Scan for the cell matching the given text and deliver its (x, y) coordinate at center. 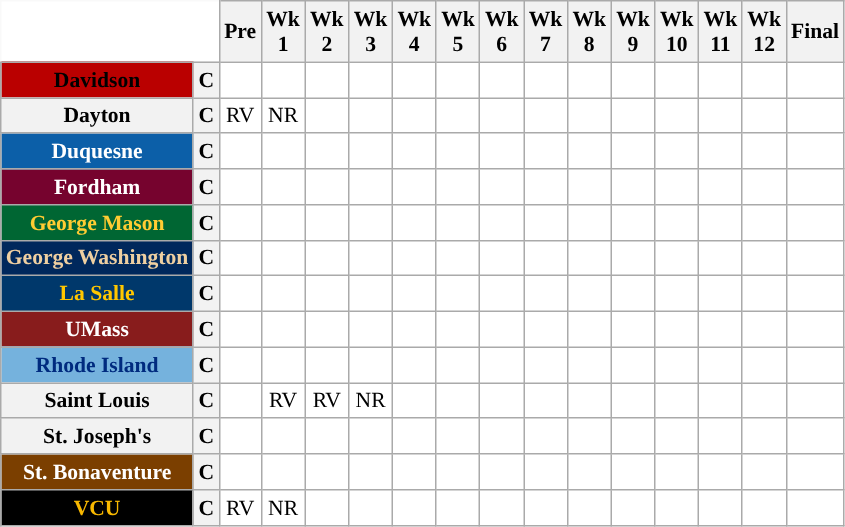
Fordham (98, 187)
Wk6 (502, 32)
UMass (98, 330)
Final (815, 32)
Wk10 (677, 32)
Dayton (98, 116)
Wk12 (764, 32)
George Washington (98, 258)
Wk8 (589, 32)
Wk2 (327, 32)
St. Joseph's (98, 437)
St. Bonaventure (98, 472)
Duquesne (98, 152)
Wk5 (458, 32)
Saint Louis (98, 401)
La Salle (98, 294)
Wk1 (283, 32)
George Mason (98, 223)
Wk7 (546, 32)
Davidson (98, 80)
Rhode Island (98, 365)
Wk3 (371, 32)
VCU (98, 508)
Wk4 (414, 32)
Pre (240, 32)
Wk9 (633, 32)
Wk11 (721, 32)
